For the text-containing cell, return its midpoint in (X, Y) coordinate format. 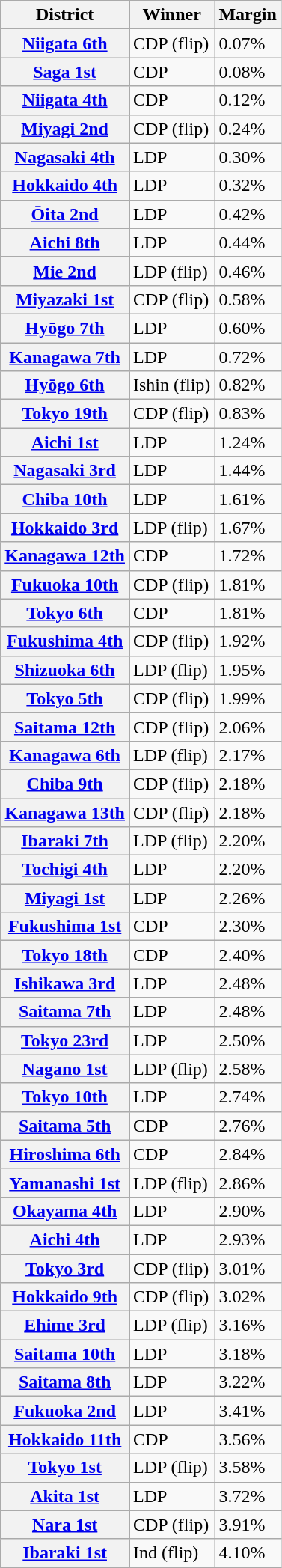
2.06% (248, 727)
Tokyo 3rd (65, 1269)
0.42% (248, 214)
0.12% (248, 100)
2.30% (248, 927)
Tokyo 5th (65, 698)
Hyōgo 7th (65, 328)
Okayama 4th (65, 1211)
Niigata 4th (65, 100)
0.60% (248, 328)
0.82% (248, 385)
Aichi 4th (65, 1239)
0.08% (248, 72)
3.18% (248, 1354)
Saitama 12th (65, 727)
0.58% (248, 299)
Saitama 8th (65, 1382)
Tokyo 18th (65, 955)
Shizuoka 6th (65, 670)
Ehime 3rd (65, 1326)
Nagasaki 3rd (65, 471)
Winner (171, 15)
Miyazaki 1st (65, 299)
3.56% (248, 1439)
Niigata 6th (65, 43)
Tokyo 6th (65, 613)
Chiba 10th (65, 499)
Miyagi 1st (65, 898)
Kanagawa 7th (65, 357)
3.91% (248, 1525)
Fukuoka 10th (65, 585)
1.24% (248, 442)
Ōita 2nd (65, 214)
District (65, 15)
Tokyo 10th (65, 1097)
Saitama 5th (65, 1126)
Saitama 7th (65, 1012)
Yamanashi 1st (65, 1183)
Kanagawa 6th (65, 755)
Tokyo 23rd (65, 1040)
Hiroshima 6th (65, 1154)
Saga 1st (65, 72)
3.41% (248, 1411)
1.44% (248, 471)
1.95% (248, 670)
2.86% (248, 1183)
3.01% (248, 1269)
Hokkaido 9th (65, 1297)
Hokkaido 11th (65, 1439)
Miyagi 2nd (65, 129)
Fukushima 4th (65, 641)
2.74% (248, 1097)
Ishikawa 3rd (65, 983)
0.07% (248, 43)
2.26% (248, 898)
Hyōgo 6th (65, 385)
0.46% (248, 271)
2.84% (248, 1154)
3.72% (248, 1496)
Tokyo 19th (65, 414)
Nagasaki 4th (65, 157)
Fukuoka 2nd (65, 1411)
0.32% (248, 186)
Tokyo 1st (65, 1468)
3.16% (248, 1326)
2.40% (248, 955)
3.58% (248, 1468)
1.99% (248, 698)
Aichi 8th (65, 242)
0.24% (248, 129)
2.50% (248, 1040)
Ind (flip) (171, 1553)
Ibaraki 7th (65, 841)
Akita 1st (65, 1496)
Nagano 1st (65, 1069)
2.93% (248, 1239)
Ibaraki 1st (65, 1553)
0.83% (248, 414)
2.90% (248, 1211)
1.92% (248, 641)
Aichi 1st (65, 442)
3.02% (248, 1297)
2.17% (248, 755)
2.58% (248, 1069)
Hokkaido 3rd (65, 528)
4.10% (248, 1553)
Fukushima 1st (65, 927)
Ishin (flip) (171, 385)
Chiba 9th (65, 784)
0.30% (248, 157)
Margin (248, 15)
1.67% (248, 528)
Kanagawa 13th (65, 812)
1.72% (248, 556)
0.72% (248, 357)
Hokkaido 4th (65, 186)
Mie 2nd (65, 271)
Saitama 10th (65, 1354)
0.44% (248, 242)
3.22% (248, 1382)
Tochigi 4th (65, 870)
Kanagawa 12th (65, 556)
1.61% (248, 499)
2.76% (248, 1126)
Nara 1st (65, 1525)
